Detect which cell encompasses the target text, then output its [x, y] center coordinate. 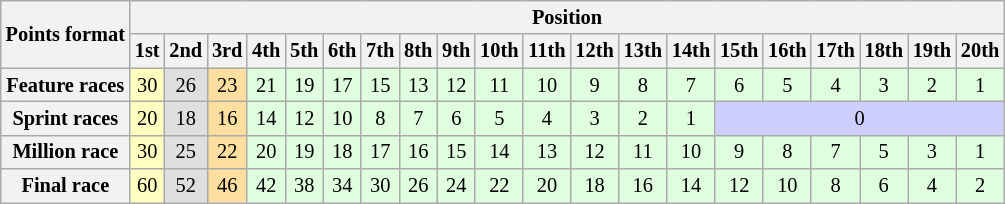
18th [884, 51]
5th [304, 51]
19th [932, 51]
25 [186, 152]
Feature races [66, 85]
60 [148, 186]
17th [835, 51]
6th [342, 51]
0 [860, 118]
14th [691, 51]
9th [456, 51]
Final race [66, 186]
12th [594, 51]
13th [643, 51]
52 [186, 186]
8th [418, 51]
46 [227, 186]
21 [266, 85]
3rd [227, 51]
Position [567, 17]
15th [739, 51]
1st [148, 51]
42 [266, 186]
4th [266, 51]
7th [380, 51]
10th [499, 51]
11th [546, 51]
34 [342, 186]
20th [980, 51]
Million race [66, 152]
24 [456, 186]
16th [787, 51]
2nd [186, 51]
Sprint races [66, 118]
Points format [66, 34]
23 [227, 85]
38 [304, 186]
